Locate the cell with the specified text and output its [X, Y] center coordinate. 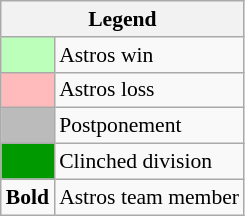
Clinched division [149, 162]
Bold [28, 197]
Astros team member [149, 197]
Legend [122, 19]
Astros loss [149, 90]
Postponement [149, 126]
Astros win [149, 55]
